Search for the cell housing the specified text and yield its (X, Y) center coordinate. 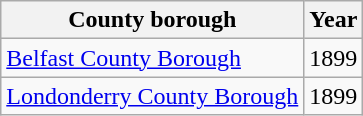
Year (334, 20)
County borough (152, 20)
Londonderry County Borough (152, 96)
Belfast County Borough (152, 58)
